Determine the [x, y] coordinate at the center of the cell enclosing the given text.  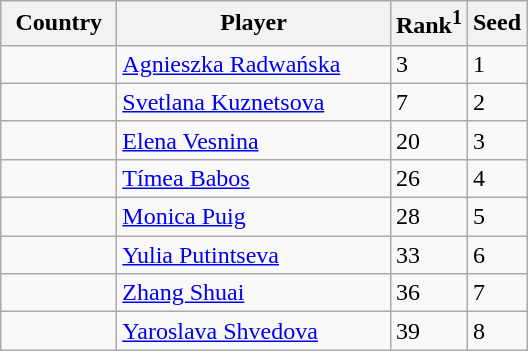
36 [428, 293]
1 [496, 64]
Monica Puig [254, 217]
Player [254, 24]
Country [59, 24]
5 [496, 217]
4 [496, 178]
6 [496, 255]
28 [428, 217]
Elena Vesnina [254, 140]
33 [428, 255]
26 [428, 178]
Zhang Shuai [254, 293]
8 [496, 331]
Yulia Putintseva [254, 255]
Yaroslava Shvedova [254, 331]
Seed [496, 24]
Svetlana Kuznetsova [254, 102]
Tímea Babos [254, 178]
Agnieszka Radwańska [254, 64]
20 [428, 140]
2 [496, 102]
Rank1 [428, 24]
39 [428, 331]
